Identify which cell holds the provided text, then report its [X, Y] central coordinate. 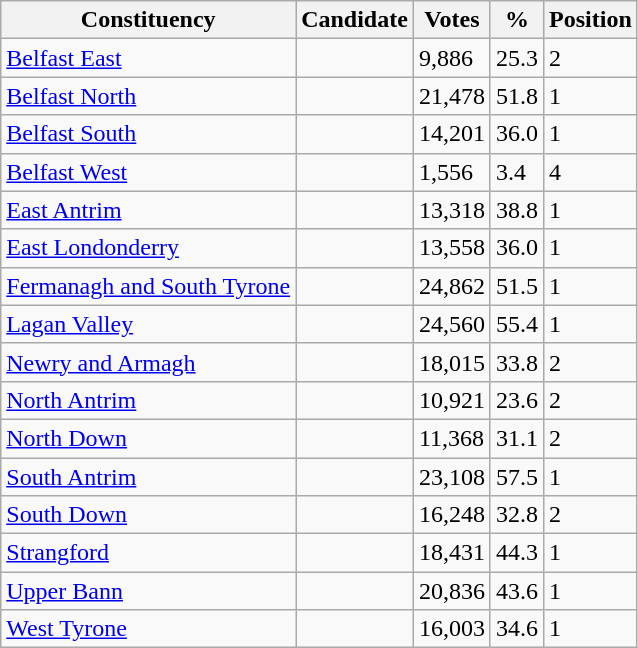
20,836 [452, 591]
East Londonderry [148, 248]
55.4 [516, 324]
3.4 [516, 172]
34.6 [516, 629]
% [516, 20]
13,318 [452, 210]
44.3 [516, 553]
South Down [148, 515]
Belfast West [148, 172]
23,108 [452, 477]
31.1 [516, 438]
38.8 [516, 210]
23.6 [516, 400]
18,015 [452, 362]
21,478 [452, 96]
North Down [148, 438]
Newry and Armagh [148, 362]
Strangford [148, 553]
West Tyrone [148, 629]
16,003 [452, 629]
25.3 [516, 58]
Position [591, 20]
1,556 [452, 172]
Constituency [148, 20]
Votes [452, 20]
Upper Bann [148, 591]
18,431 [452, 553]
10,921 [452, 400]
4 [591, 172]
16,248 [452, 515]
Candidate [355, 20]
14,201 [452, 134]
51.5 [516, 286]
11,368 [452, 438]
South Antrim [148, 477]
33.8 [516, 362]
57.5 [516, 477]
Belfast East [148, 58]
East Antrim [148, 210]
9,886 [452, 58]
24,560 [452, 324]
Belfast South [148, 134]
13,558 [452, 248]
32.8 [516, 515]
24,862 [452, 286]
Belfast North [148, 96]
43.6 [516, 591]
Lagan Valley [148, 324]
51.8 [516, 96]
Fermanagh and South Tyrone [148, 286]
North Antrim [148, 400]
